Extract the [X, Y] coordinate from the center of the cell holding the provided text.  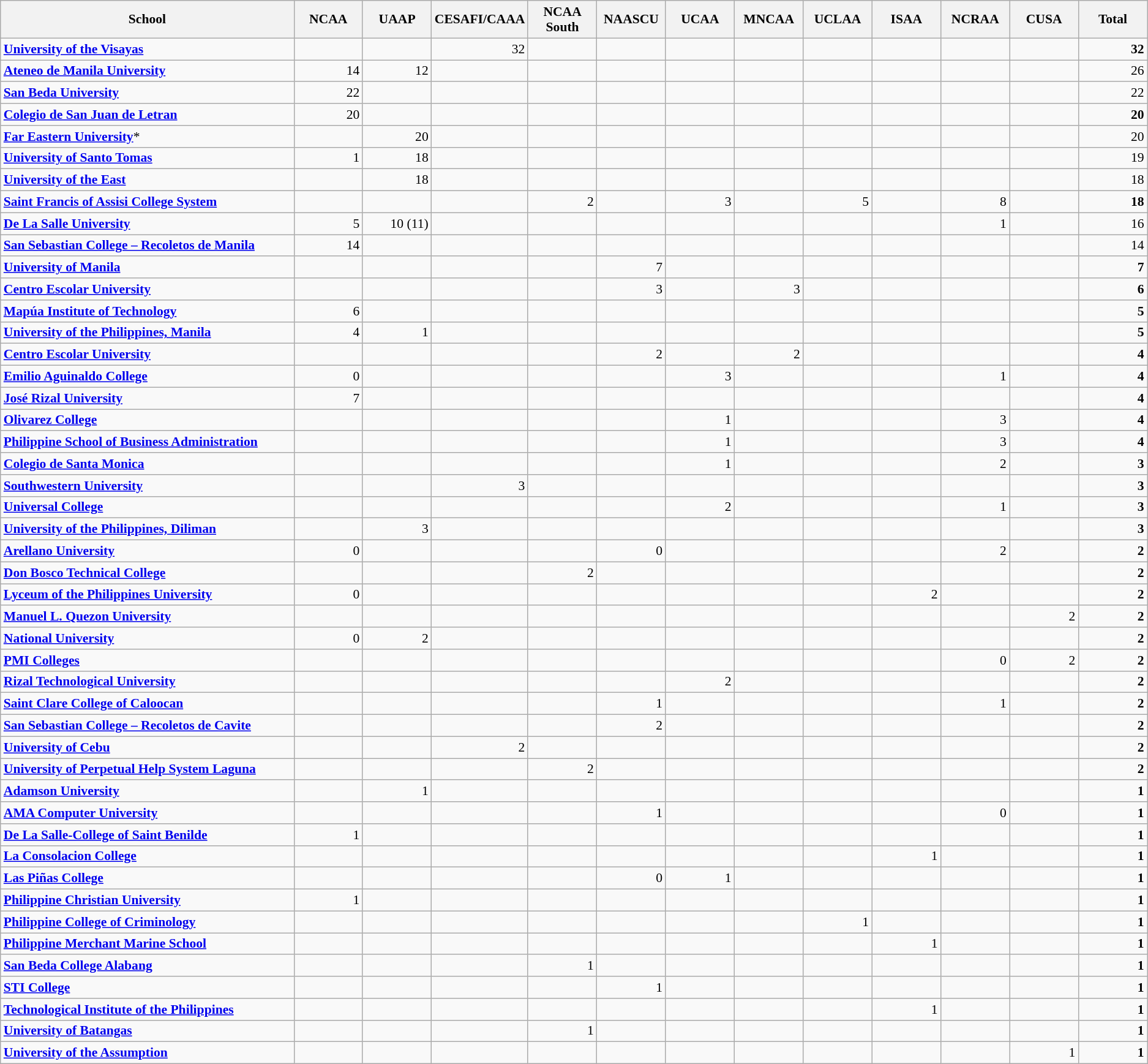
Universal College [147, 507]
Emilio Aguinaldo College [147, 377]
UCLAA [838, 20]
Adamson University [147, 791]
Don Bosco Technical College [147, 573]
ISAA [906, 20]
National University [147, 638]
Olivarez College [147, 420]
University of the Philippines, Diliman [147, 529]
University of Perpetual Help System Laguna [147, 769]
University of Manila [147, 268]
NCAA [328, 20]
De La Salle University [147, 224]
Rizal Technological University [147, 682]
La Consolacion College [147, 856]
Saint Clare College of Caloocan [147, 704]
San Beda University [147, 93]
School [147, 20]
San Sebastian College – Recoletos de Manila [147, 246]
Philippine School of Business Administration [147, 442]
AMA Computer University [147, 813]
CESAFI/CAAA [480, 20]
CUSA [1044, 20]
University of the Philippines, Manila [147, 333]
University of Batangas [147, 1031]
26 [1112, 71]
University of the Visayas [147, 49]
Philippine Merchant Marine School [147, 944]
MNCAA [769, 20]
University of the Assumption [147, 1053]
Ateneo de Manila University [147, 71]
16 [1112, 224]
Technological Institute of the Philippines [147, 1009]
Philippine Christian University [147, 900]
Far Eastern University* [147, 137]
Manuel L. Quezon University [147, 617]
UAAP [397, 20]
Philippine College of Criminology [147, 922]
José Rizal University [147, 398]
NCAASouth [562, 20]
NCRAA [975, 20]
Arellano University [147, 551]
UCAA [700, 20]
8 [975, 202]
19 [1112, 158]
NAASCU [631, 20]
Colegio de San Juan de Letran [147, 115]
Southwestern University [147, 486]
Mapúa Institute of Technology [147, 311]
PMI Colleges [147, 660]
12 [397, 71]
Total [1112, 20]
10 (11) [397, 224]
STI College [147, 987]
De La Salle-College of Saint Benilde [147, 835]
University of Santo Tomas [147, 158]
Las Piñas College [147, 878]
San Beda College Alabang [147, 966]
Colegio de Santa Monica [147, 464]
Saint Francis of Assisi College System [147, 202]
San Sebastian College – Recoletos de Cavite [147, 726]
University of the East [147, 180]
Lyceum of the Philippines University [147, 595]
University of Cebu [147, 747]
